Pinpoint the cell where the given text exists, returning its (X, Y) midpoint coordinate. 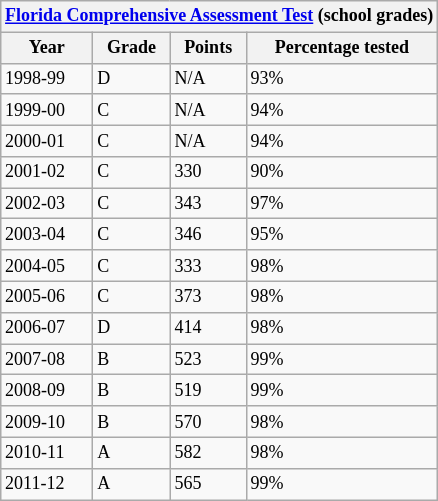
97% (342, 204)
Grade (132, 48)
346 (208, 234)
Florida Comprehensive Assessment Test (school grades) (220, 16)
2008-09 (47, 390)
90% (342, 172)
1998-99 (47, 78)
2009-10 (47, 422)
330 (208, 172)
582 (208, 452)
373 (208, 296)
93% (342, 78)
2001-02 (47, 172)
Points (208, 48)
2003-04 (47, 234)
2004-05 (47, 266)
2005-06 (47, 296)
2011-12 (47, 484)
Year (47, 48)
333 (208, 266)
565 (208, 484)
570 (208, 422)
1999-00 (47, 110)
95% (342, 234)
2007-08 (47, 360)
414 (208, 328)
Percentage tested (342, 48)
2010-11 (47, 452)
523 (208, 360)
2006-07 (47, 328)
2002-03 (47, 204)
519 (208, 390)
343 (208, 204)
2000-01 (47, 140)
